Provide the (X, Y) coordinate of the cell's center where the given text is located.  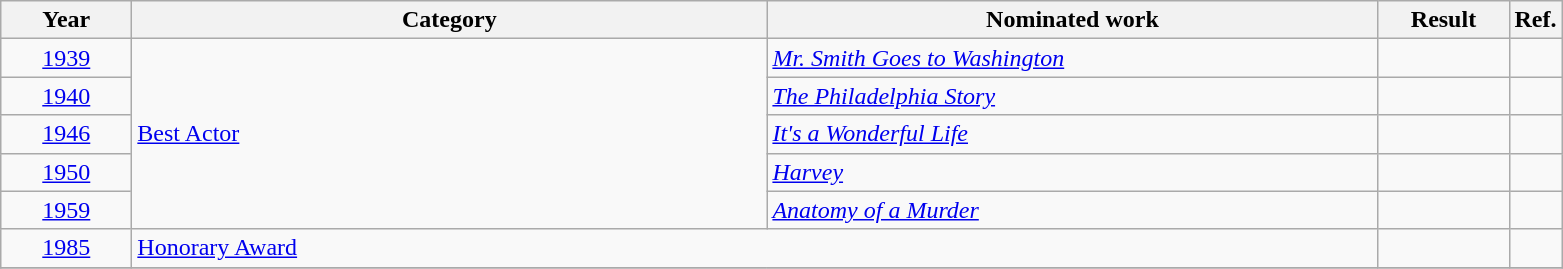
Year (66, 20)
The Philadelphia Story (1072, 96)
Anatomy of a Murder (1072, 210)
Nominated work (1072, 20)
Category (450, 20)
1985 (66, 248)
1940 (66, 96)
Result (1444, 20)
1950 (66, 172)
Honorary Award (755, 248)
1939 (66, 58)
1946 (66, 134)
Harvey (1072, 172)
Ref. (1536, 20)
Best Actor (450, 134)
Mr. Smith Goes to Washington (1072, 58)
It's a Wonderful Life (1072, 134)
1959 (66, 210)
